Scan for the cell matching the given text and deliver its (X, Y) coordinate at center. 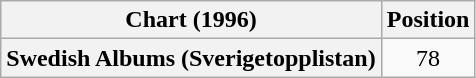
Swedish Albums (Sverigetopplistan) (191, 58)
78 (428, 58)
Chart (1996) (191, 20)
Position (428, 20)
